Scan for the cell matching the given text and deliver its [X, Y] coordinate at center. 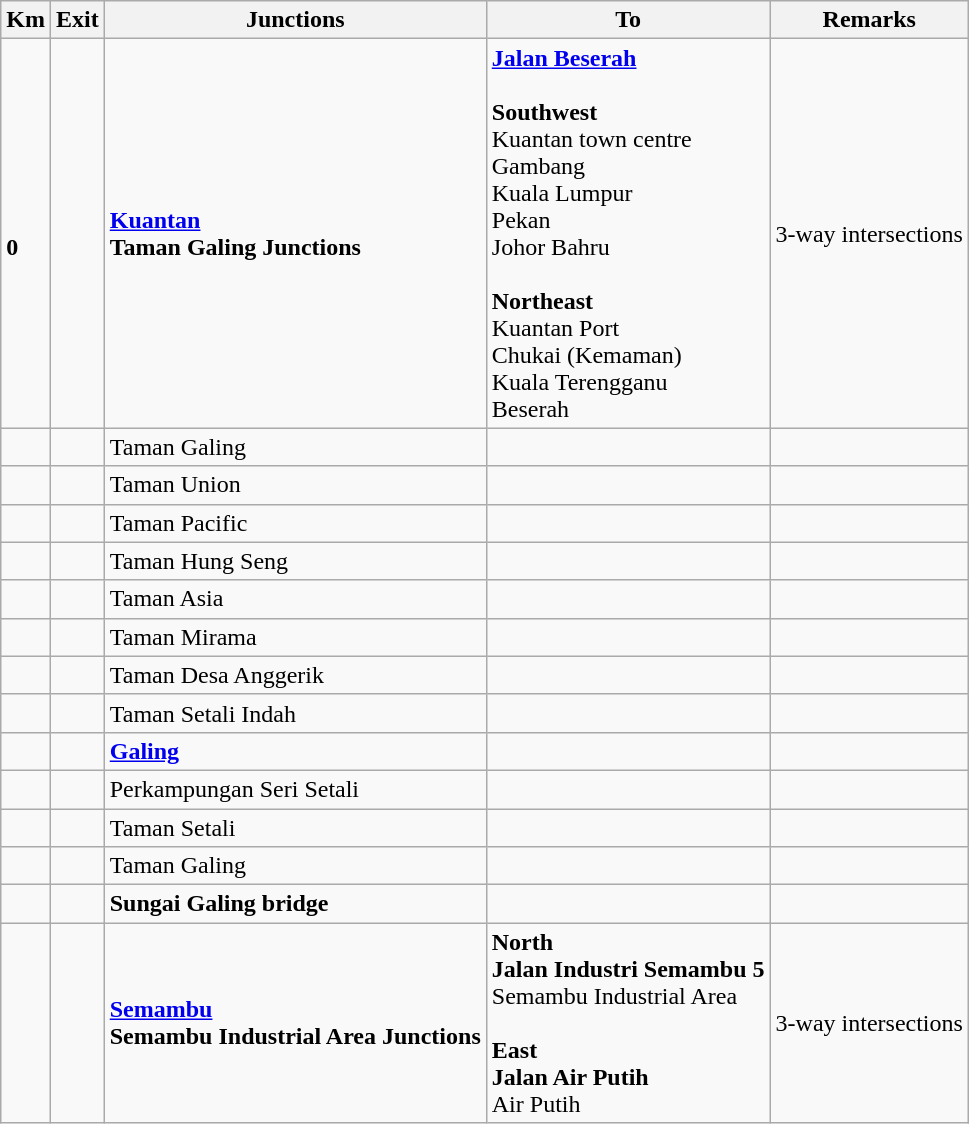
Sungai Galing bridge [295, 904]
Galing [295, 751]
Remarks [869, 20]
To [628, 20]
NorthJalan Industri Semambu 5Semambu Industrial AreaEastJalan Air PutihAir Putih [628, 1023]
Taman Mirama [295, 637]
Exit [77, 20]
Junctions [295, 20]
SemambuSemambu Industrial Area Junctions [295, 1023]
Taman Asia [295, 599]
Taman Union [295, 485]
Km [26, 20]
Jalan BeserahSouthwest Kuantan town centre Gambang Kuala Lumpur Pekan Johor BahruNortheast Kuantan Port Chukai (Kemaman) Kuala Terengganu Beserah [628, 234]
0 [26, 234]
Taman Pacific [295, 523]
Taman Hung Seng [295, 561]
Taman Desa Anggerik [295, 675]
Perkampungan Seri Setali [295, 789]
KuantanTaman Galing Junctions [295, 234]
Taman Setali [295, 827]
Taman Setali Indah [295, 713]
